Locate the cell with the specified text and output its [x, y] center coordinate. 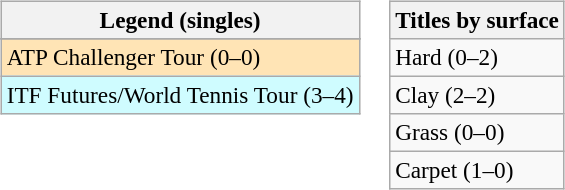
Grass (0–0) [478, 133]
ATP Challenger Tour (0–0) [180, 57]
ITF Futures/World Tennis Tour (3–4) [180, 95]
Legend (singles) [180, 20]
Titles by surface [478, 20]
Carpet (1–0) [478, 171]
Hard (0–2) [478, 57]
Clay (2–2) [478, 95]
